Find where the given text appears and provide that cell's center as (x, y) coordinate. 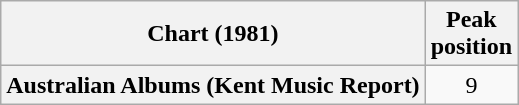
Peakposition (471, 34)
9 (471, 85)
Chart (1981) (213, 34)
Australian Albums (Kent Music Report) (213, 85)
